Output the [X, Y] coordinate of the center of the cell containing the given text.  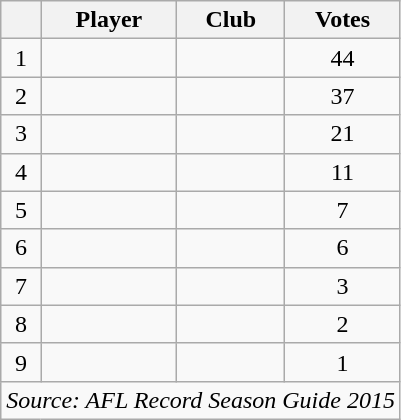
Player [109, 20]
11 [343, 172]
8 [21, 324]
37 [343, 96]
9 [21, 362]
44 [343, 58]
Votes [343, 20]
21 [343, 134]
4 [21, 172]
Club [231, 20]
Source: AFL Record Season Guide 2015 [201, 400]
5 [21, 210]
